Find where the given text appears and provide that cell's center as [X, Y] coordinate. 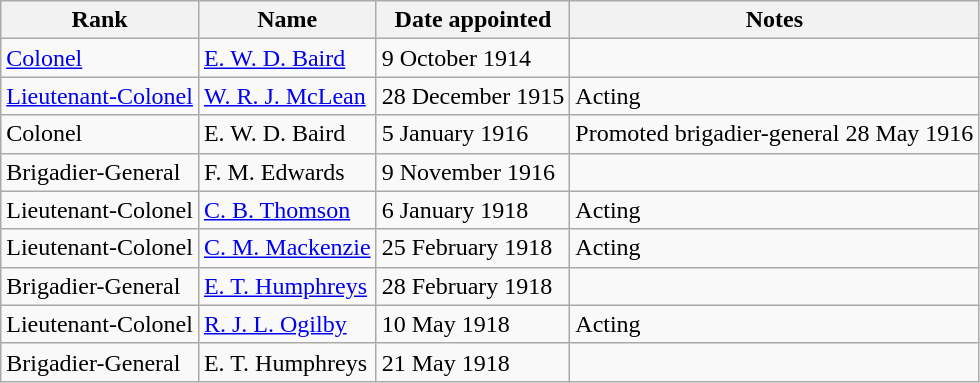
21 May 1918 [473, 362]
6 January 1918 [473, 210]
5 January 1916 [473, 134]
9 November 1916 [473, 172]
C. M. Mackenzie [287, 248]
R. J. L. Ogilby [287, 324]
Date appointed [473, 20]
F. M. Edwards [287, 172]
Name [287, 20]
Rank [100, 20]
28 December 1915 [473, 96]
C. B. Thomson [287, 210]
10 May 1918 [473, 324]
9 October 1914 [473, 58]
28 February 1918 [473, 286]
Notes [774, 20]
Promoted brigadier-general 28 May 1916 [774, 134]
W. R. J. McLean [287, 96]
25 February 1918 [473, 248]
